Capture the cell that displays the provided text and extract its [x, y] central coordinate. 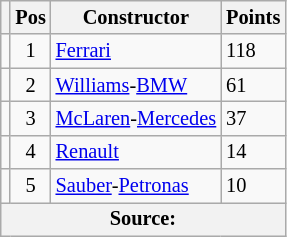
2 [30, 85]
Williams-BMW [136, 85]
Ferrari [136, 51]
118 [253, 51]
Constructor [136, 17]
1 [30, 51]
Renault [136, 152]
3 [30, 118]
5 [30, 186]
Pos [30, 17]
37 [253, 118]
10 [253, 186]
Sauber-Petronas [136, 186]
Points [253, 17]
McLaren-Mercedes [136, 118]
4 [30, 152]
14 [253, 152]
61 [253, 85]
Source: [143, 219]
